Return [X, Y] of the center of cell containing provided text 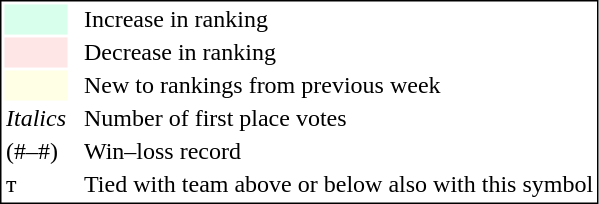
(#–#) [36, 151]
New to rankings from previous week [338, 85]
Win–loss record [338, 151]
Italics [36, 119]
т [36, 185]
Decrease in ranking [338, 53]
Number of first place votes [338, 119]
Increase in ranking [338, 19]
Tied with team above or below also with this symbol [338, 185]
